Return the [X, Y] coordinate for the center point of the cell that contains the specified text.  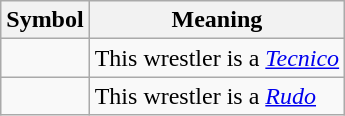
This wrestler is a Tecnico [216, 58]
Meaning [216, 20]
This wrestler is a Rudo [216, 96]
Symbol [45, 20]
